Pinpoint the cell where the given text exists, returning its (X, Y) midpoint coordinate. 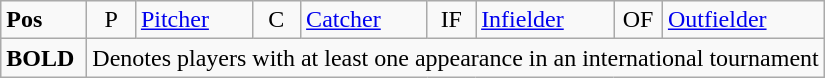
IF (452, 20)
Infielder (545, 20)
P (112, 20)
OF (638, 20)
Pos (44, 20)
Outfielder (743, 20)
C (276, 20)
BOLD (44, 58)
Denotes players with at least one appearance in an international tournament (456, 58)
Pitcher (194, 20)
Catcher (364, 20)
